Provide the [x, y] coordinate of the cell's center where the given text is located.  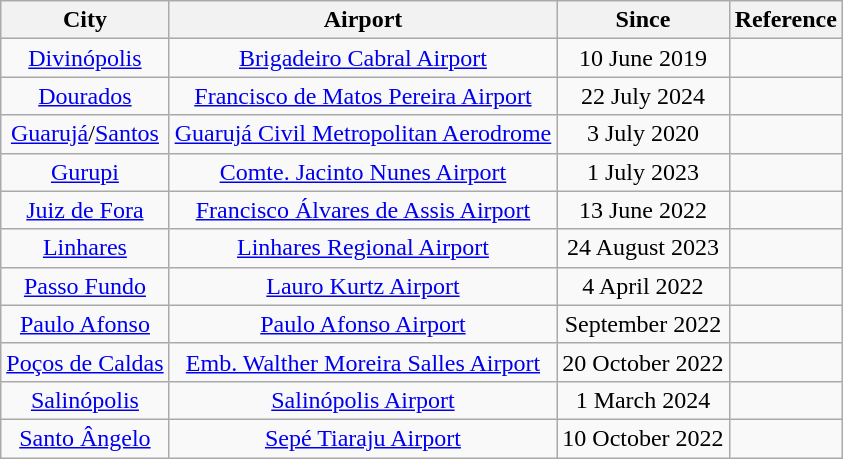
1 July 2023 [643, 172]
Passo Fundo [85, 286]
Dourados [85, 96]
Brigadeiro Cabral Airport [363, 58]
Divinópolis [85, 58]
Francisco de Matos Pereira Airport [363, 96]
Reference [786, 20]
4 April 2022 [643, 286]
10 June 2019 [643, 58]
Poços de Caldas [85, 362]
Paulo Afonso [85, 324]
3 July 2020 [643, 134]
Gurupi [85, 172]
Salinópolis [85, 400]
Guarujá Civil Metropolitan Aerodrome [363, 134]
Salinópolis Airport [363, 400]
24 August 2023 [643, 248]
Santo Ângelo [85, 438]
13 June 2022 [643, 210]
10 October 2022 [643, 438]
22 July 2024 [643, 96]
Linhares Regional Airport [363, 248]
Juiz de Fora [85, 210]
Francisco Álvares de Assis Airport [363, 210]
Airport [363, 20]
Guarujá/Santos [85, 134]
Paulo Afonso Airport [363, 324]
Since [643, 20]
City [85, 20]
Emb. Walther Moreira Salles Airport [363, 362]
Linhares [85, 248]
Lauro Kurtz Airport [363, 286]
Sepé Tiaraju Airport [363, 438]
Comte. Jacinto Nunes Airport [363, 172]
1 March 2024 [643, 400]
20 October 2022 [643, 362]
September 2022 [643, 324]
